Search for the cell housing the specified text and yield its (x, y) center coordinate. 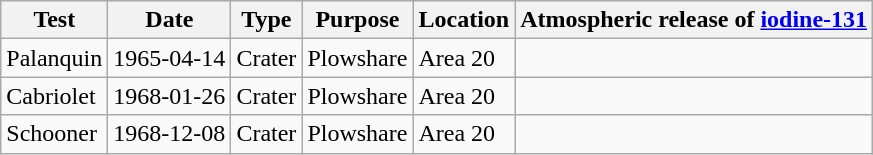
1968-12-08 (170, 134)
Test (54, 20)
Atmospheric release of iodine-131 (694, 20)
1965-04-14 (170, 58)
Location (464, 20)
Palanquin (54, 58)
Cabriolet (54, 96)
Schooner (54, 134)
Purpose (358, 20)
Date (170, 20)
1968-01-26 (170, 96)
Type (266, 20)
